Find where the given text appears and provide that cell's center as [x, y] coordinate. 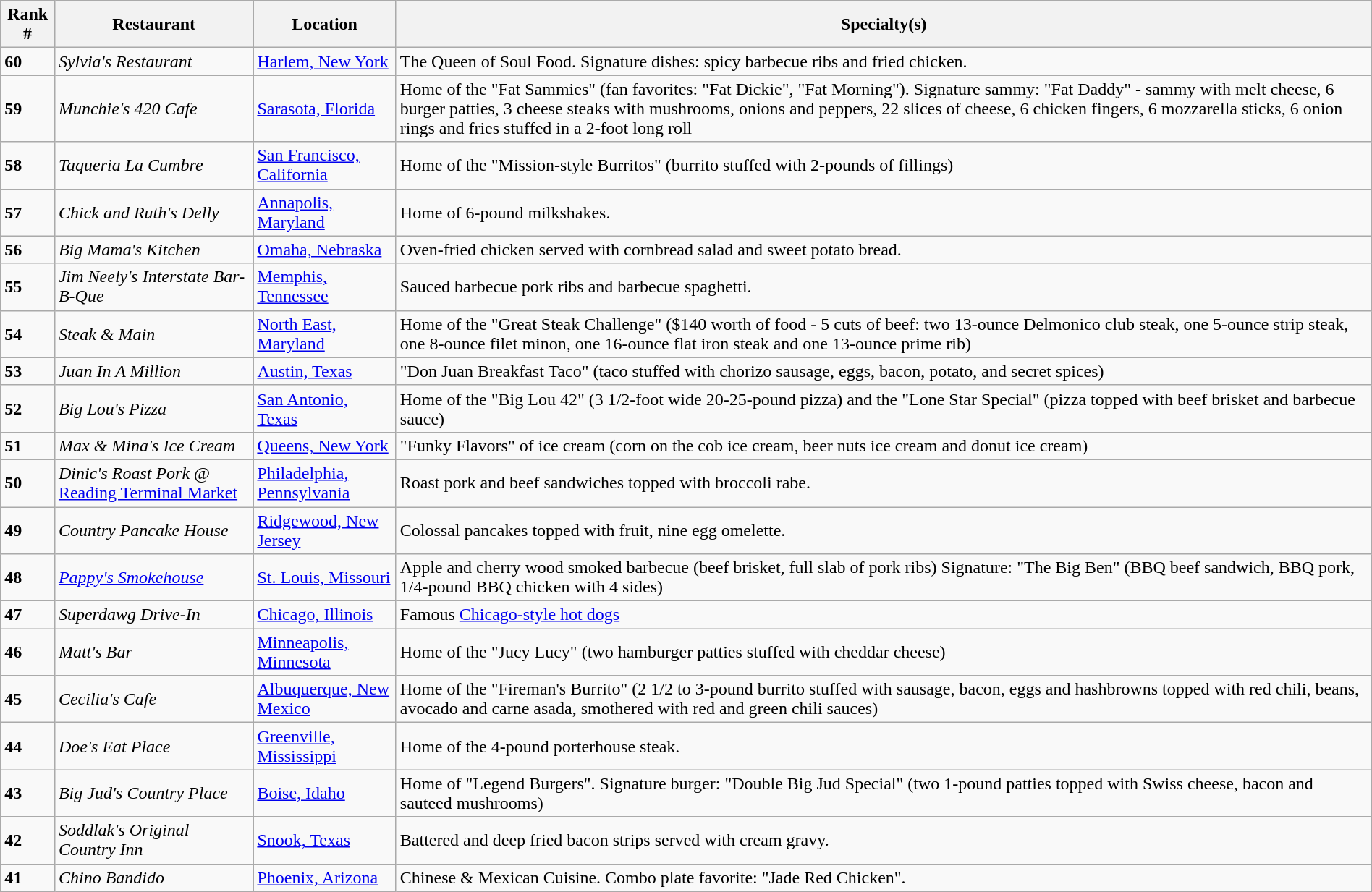
57 [27, 213]
Harlem, New York [324, 61]
Roast pork and beef sandwiches topped with broccoli rabe. [884, 483]
Memphis, Tennessee [324, 286]
Sylvia's Restaurant [153, 61]
Jim Neely's Interstate Bar-B-Que [153, 286]
45 [27, 699]
42 [27, 841]
Minneapolis, Minnesota [324, 653]
Ridgewood, New Jersey [324, 530]
44 [27, 747]
"Don Juan Breakfast Taco" (taco stuffed with chorizo sausage, eggs, bacon, potato, and secret spices) [884, 371]
Taqueria La Cumbre [153, 165]
54 [27, 334]
Restaurant [153, 25]
Pappy's Smokehouse [153, 577]
Max & Mina's Ice Cream [153, 446]
43 [27, 793]
58 [27, 165]
North East, Maryland [324, 334]
Munchie's 420 Cafe [153, 109]
48 [27, 577]
53 [27, 371]
51 [27, 446]
Location [324, 25]
Oven-fried chicken served with cornbread salad and sweet potato bread. [884, 250]
Big Mama's Kitchen [153, 250]
Superdawg Drive-In [153, 615]
56 [27, 250]
49 [27, 530]
41 [27, 878]
Snook, Texas [324, 841]
Big Lou's Pizza [153, 408]
Home of "Legend Burgers". Signature burger: "Double Big Jud Special" (two 1-pound patties topped with Swiss cheese, bacon and sauteed mushrooms) [884, 793]
Battered and deep fried bacon strips served with cream gravy. [884, 841]
59 [27, 109]
Chinese & Mexican Cuisine. Combo plate favorite: "Jade Red Chicken". [884, 878]
Home of the 4-pound porterhouse steak. [884, 747]
Dinic's Roast Pork @ Reading Terminal Market [153, 483]
Austin, Texas [324, 371]
Big Jud's Country Place [153, 793]
San Antonio, Texas [324, 408]
Doe's Eat Place [153, 747]
Country Pancake House [153, 530]
Chick and Ruth's Delly [153, 213]
Chino Bandido [153, 878]
Chicago, Illinois [324, 615]
Soddlak's Original Country Inn [153, 841]
Specialty(s) [884, 25]
Juan In A Million [153, 371]
Philadelphia, Pennsylvania [324, 483]
Home of the "Jucy Lucy" (two hamburger patties stuffed with cheddar cheese) [884, 653]
Queens, New York [324, 446]
Matt's Bar [153, 653]
Annapolis, Maryland [324, 213]
Steak & Main [153, 334]
Omaha, Nebraska [324, 250]
47 [27, 615]
46 [27, 653]
Famous Chicago-style hot dogs [884, 615]
50 [27, 483]
Boise, Idaho [324, 793]
Home of the "Mission-style Burritos" (burrito stuffed with 2-pounds of fillings) [884, 165]
Phoenix, Arizona [324, 878]
52 [27, 408]
Rank # [27, 25]
"Funky Flavors" of ice cream (corn on the cob ice cream, beer nuts ice cream and donut ice cream) [884, 446]
Colossal pancakes topped with fruit, nine egg omelette. [884, 530]
Albuquerque, New Mexico [324, 699]
55 [27, 286]
Sarasota, Florida [324, 109]
San Francisco, California [324, 165]
Home of 6-pound milkshakes. [884, 213]
60 [27, 61]
Cecilia's Cafe [153, 699]
The Queen of Soul Food. Signature dishes: spicy barbecue ribs and fried chicken. [884, 61]
St. Louis, Missouri [324, 577]
Sauced barbecue pork ribs and barbecue spaghetti. [884, 286]
Greenville, Mississippi [324, 747]
Home of the "Big Lou 42" (3 1/2-foot wide 20-25-pound pizza) and the "Lone Star Special" (pizza topped with beef brisket and barbecue sauce) [884, 408]
